Detect which cell encompasses the target text, then output its [x, y] center coordinate. 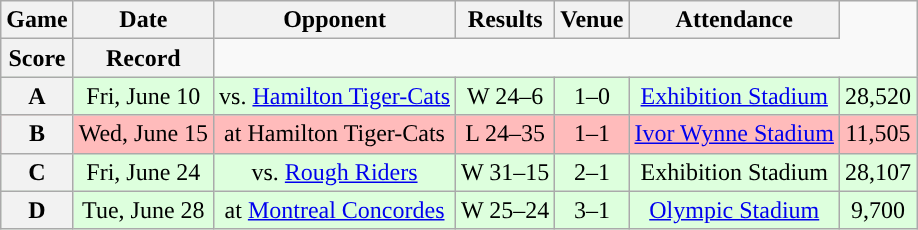
Venue [592, 20]
B [37, 134]
Record [143, 58]
1–0 [592, 96]
W 24–6 [506, 96]
C [37, 172]
Opponent [335, 20]
D [37, 210]
W 25–24 [506, 210]
Fri, June 24 [143, 172]
Date [143, 20]
28,520 [878, 96]
1–1 [592, 134]
Olympic Stadium [734, 210]
2–1 [592, 172]
Fri, June 10 [143, 96]
Score [37, 58]
A [37, 96]
at Hamilton Tiger-Cats [335, 134]
11,505 [878, 134]
3–1 [592, 210]
Attendance [734, 20]
Wed, June 15 [143, 134]
Tue, June 28 [143, 210]
L 24–35 [506, 134]
vs. Rough Riders [335, 172]
W 31–15 [506, 172]
at Montreal Concordes [335, 210]
9,700 [878, 210]
28,107 [878, 172]
vs. Hamilton Tiger-Cats [335, 96]
Ivor Wynne Stadium [734, 134]
Game [37, 20]
Results [506, 20]
